Extract the [x, y] coordinate from the center of the cell holding the provided text.  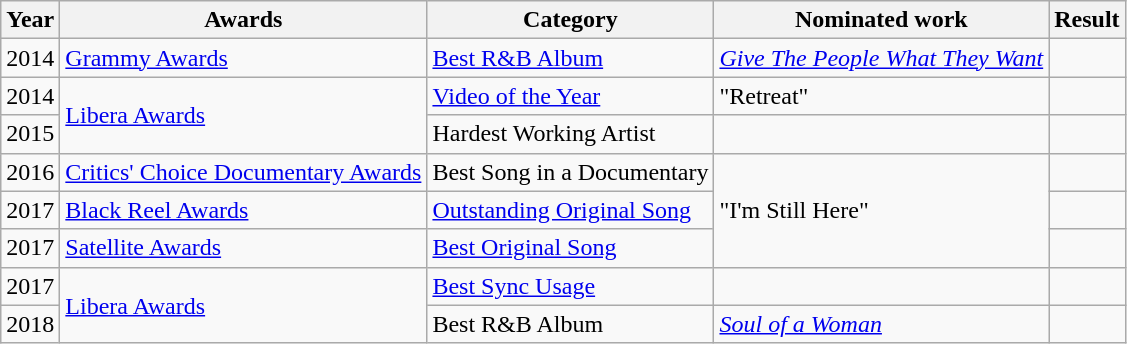
2018 [30, 324]
Best Sync Usage [570, 286]
Best Original Song [570, 248]
"Retreat" [882, 96]
Result [1087, 20]
Best Song in a Documentary [570, 172]
"I'm Still Here" [882, 210]
Hardest Working Artist [570, 134]
Satellite Awards [244, 248]
Critics' Choice Documentary Awards [244, 172]
Outstanding Original Song [570, 210]
Video of the Year [570, 96]
Black Reel Awards [244, 210]
Soul of a Woman [882, 324]
Nominated work [882, 20]
Category [570, 20]
2015 [30, 134]
Give The People What They Want [882, 58]
2016 [30, 172]
Year [30, 20]
Awards [244, 20]
Grammy Awards [244, 58]
